Output the [x, y] coordinate of the center of the cell containing the given text.  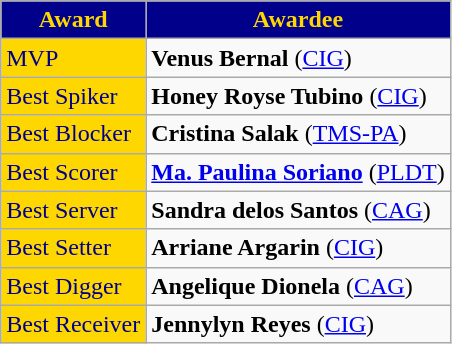
Best Server [74, 210]
Venus Bernal (CIG) [298, 58]
Best Setter [74, 248]
Ma. Paulina Soriano (PLDT) [298, 172]
Best Blocker [74, 134]
Award [74, 20]
Arriane Argarin (CIG) [298, 248]
Angelique Dionela (CAG) [298, 286]
Honey Royse Tubino (CIG) [298, 96]
Sandra delos Santos (CAG) [298, 210]
Best Spiker [74, 96]
Jennylyn Reyes (CIG) [298, 324]
MVP [74, 58]
Best Digger [74, 286]
Cristina Salak (TMS-PA) [298, 134]
Awardee [298, 20]
Best Scorer [74, 172]
Best Receiver [74, 324]
